Pinpoint the cell where the given text exists, returning its (X, Y) midpoint coordinate. 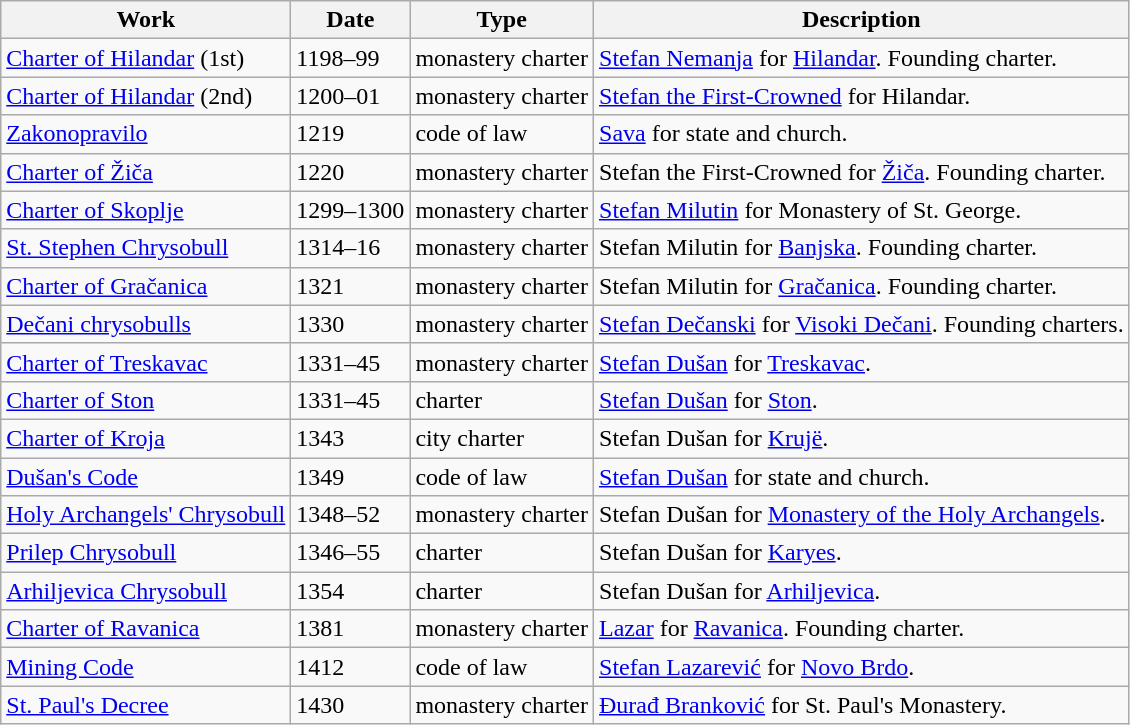
Stefan Lazarević for Novo Brdo. (862, 667)
Stefan Dušan for Ston. (862, 400)
1343 (350, 438)
Lazar for Ravanica. Founding charter. (862, 629)
Stefan Nemanja for Hilandar. Founding charter. (862, 58)
Charter of Ravanica (146, 629)
Arhiljevica Chrysobull (146, 591)
Dušan's Code (146, 477)
1219 (350, 134)
Description (862, 20)
Stefan the First-Crowned for Žiča. Founding charter. (862, 172)
1198–99 (350, 58)
Stefan the First-Crowned for Hilandar. (862, 96)
1349 (350, 477)
1321 (350, 286)
St. Stephen Chrysobull (146, 248)
Stefan Dušan for Monastery of the Holy Archangels. (862, 515)
1430 (350, 705)
Charter of Žiča (146, 172)
Charter of Skoplje (146, 210)
Charter of Hilandar (1st) (146, 58)
Charter of Treskavac (146, 362)
1299–1300 (350, 210)
St. Paul's Decree (146, 705)
1220 (350, 172)
Charter of Hilandar (2nd) (146, 96)
1348–52 (350, 515)
Đurađ Branković for St. Paul's Monastery. (862, 705)
1314–16 (350, 248)
Stefan Dušan for Treskavac. (862, 362)
Type (502, 20)
1200–01 (350, 96)
Sava for state and church. (862, 134)
Holy Archangels' Chrysobull (146, 515)
Zakonopravilo (146, 134)
1381 (350, 629)
1330 (350, 324)
Stefan Dušan for Arhiljevica. (862, 591)
Stefan Dušan for state and church. (862, 477)
Charter of Ston (146, 400)
Dečani chrysobulls (146, 324)
Charter of Gračanica (146, 286)
1354 (350, 591)
Stefan Milutin for Monastery of St. George. (862, 210)
Stefan Milutin for Banjska. Founding charter. (862, 248)
Stefan Dušan for Krujë. (862, 438)
Mining Code (146, 667)
Stefan Dečanski for Visoki Dečani. Founding charters. (862, 324)
Work (146, 20)
1412 (350, 667)
Date (350, 20)
Stefan Milutin for Gračanica. Founding charter. (862, 286)
city charter (502, 438)
Charter of Kroja (146, 438)
1346–55 (350, 553)
Prilep Chrysobull (146, 553)
Stefan Dušan for Karyes. (862, 553)
